Identify which cell holds the provided text, then report its (X, Y) central coordinate. 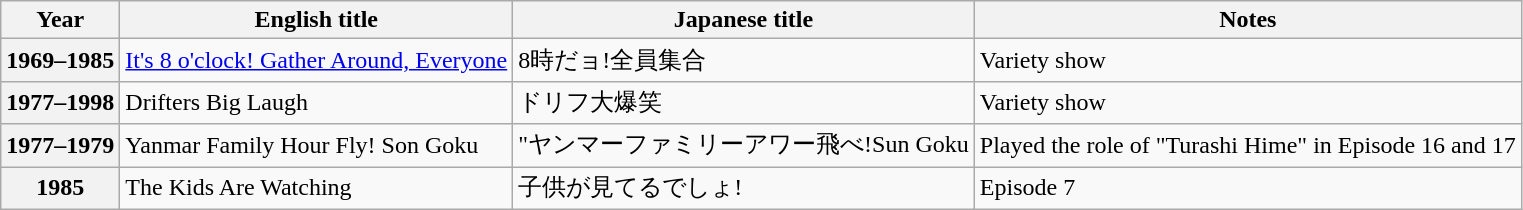
8時だョ!全員集合 (744, 60)
Japanese title (744, 20)
1969–1985 (60, 60)
Year (60, 20)
Played the role of "Turashi Hime" in Episode 16 and 17 (1248, 146)
子供が見てるでしょ! (744, 188)
1977–1979 (60, 146)
Yanmar Family Hour Fly! Son Goku (316, 146)
It's 8 o'clock! Gather Around, Everyone (316, 60)
Episode 7 (1248, 188)
The Kids Are Watching (316, 188)
English title (316, 20)
"ヤンマーファミリーアワー飛べ!Sun Goku (744, 146)
Drifters Big Laugh (316, 102)
1977–1998 (60, 102)
ドリフ大爆笑 (744, 102)
1985 (60, 188)
Notes (1248, 20)
